Identify which cell holds the provided text, then report its (x, y) central coordinate. 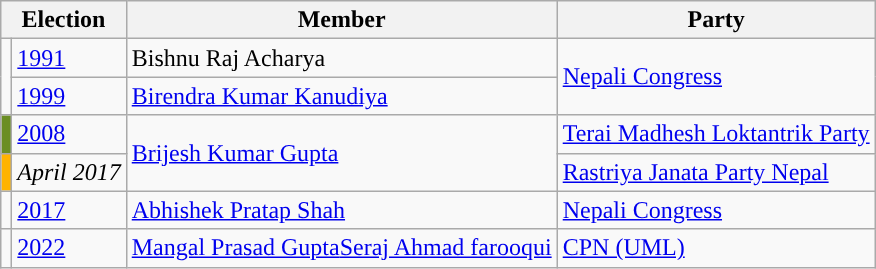
1999 (69, 96)
1991 (69, 58)
Terai Madhesh Loktantrik Party (716, 134)
Bishnu Raj Acharya (342, 58)
Brijesh Kumar Gupta (342, 153)
CPN (UML) (716, 248)
Member (342, 20)
2008 (69, 134)
April 2017 (69, 172)
Mangal Prasad GuptaSeraj Ahmad farooqui (342, 248)
Rastriya Janata Party Nepal (716, 172)
2017 (69, 210)
Birendra Kumar Kanudiya (342, 96)
Election (64, 20)
2022 (69, 248)
Party (716, 20)
Abhishek Pratap Shah (342, 210)
